Find where the given text appears and provide that cell's center as (x, y) coordinate. 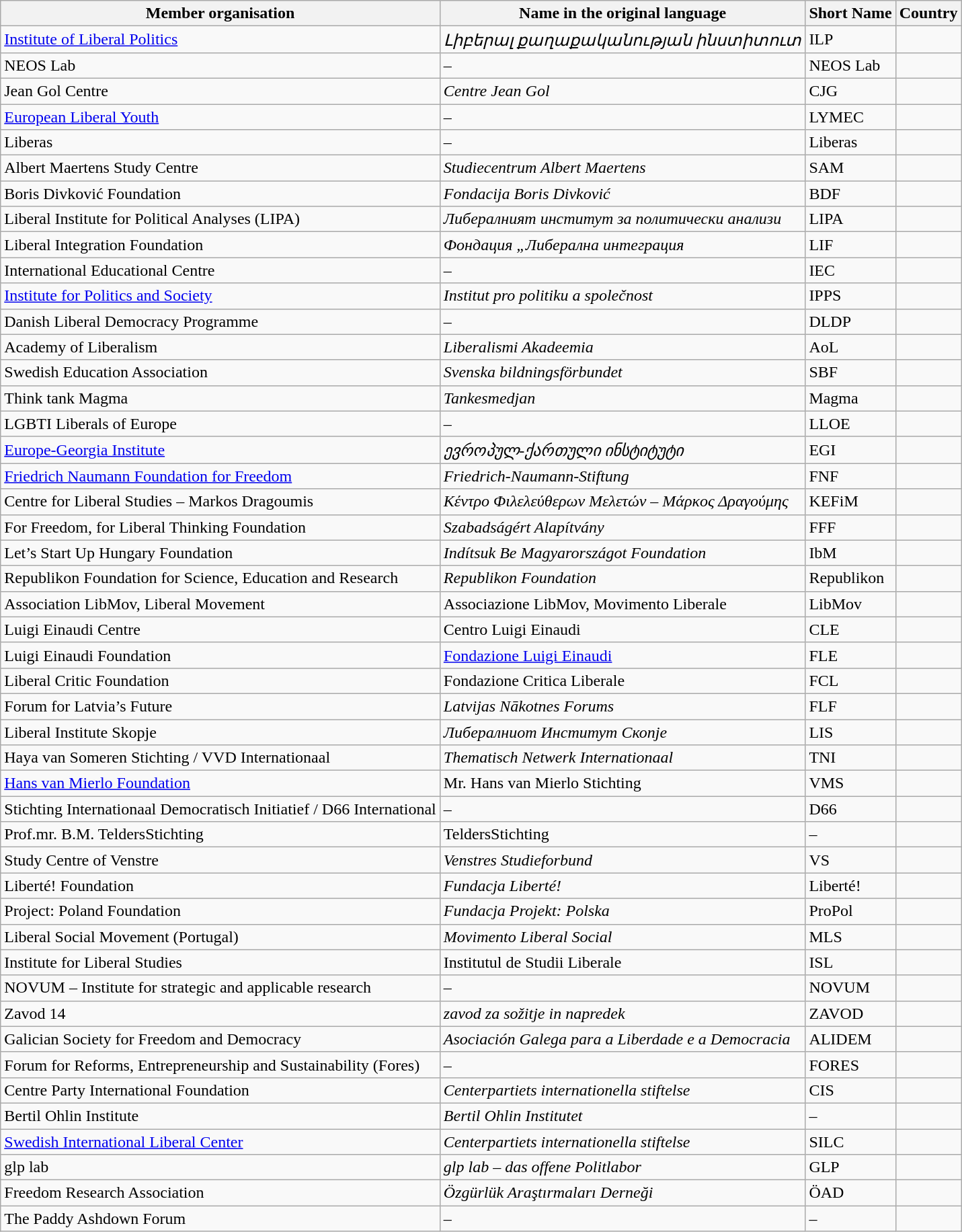
Zavod 14 (221, 1013)
Liberté! (850, 886)
Fondazione Luigi Einaudi (623, 655)
For Freedom, for Liberal Thinking Foundation (221, 527)
FORES (850, 1065)
Friedrich Naumann Foundation for Freedom (221, 476)
Haya van Someren Stichting / VVD Internationaal (221, 758)
SILC (850, 1141)
Galician Society for Freedom and Democracy (221, 1039)
Institut pro politiku a společnost (623, 296)
SBF (850, 373)
ISL (850, 962)
ÖAD (850, 1193)
CLE (850, 629)
Stichting Internationaal Democratisch Initiatief / D66 International (221, 809)
LIF (850, 245)
Liberalismi Akadeemia (623, 347)
International Educational Centre (221, 270)
FLE (850, 655)
Κέντρο Φιλελεύθερων Μελετών – Μάρκος Δραγούμης (623, 502)
Centre Jean Gol (623, 91)
Study Centre of Venstre (221, 860)
Project: Poland Foundation (221, 911)
Institute of Liberal Politics (221, 40)
FNF (850, 476)
Prof.mr. B.M. TeldersStichting (221, 835)
NOVUM (850, 988)
FLF (850, 706)
Либералниот Институт Скопје (623, 732)
Republikon Foundation for Science, Education and Research (221, 578)
TNI (850, 758)
FFF (850, 527)
Mr. Hans van Mierlo Stichting (623, 783)
LYMEC (850, 116)
Либералният институт за политически анализи (623, 219)
Let’s Start Up Hungary Foundation (221, 553)
Centre for Liberal Studies – Markos Dragoumis (221, 502)
AoL (850, 347)
Liberal Social Movement (Portugal) (221, 937)
glp lab – das offene Politlabor (623, 1167)
MLS (850, 937)
VS (850, 860)
DLDP (850, 321)
Member organisation (221, 13)
Short Name (850, 13)
Jean Gol Centre (221, 91)
The Paddy Ashdown Forum (221, 1219)
Danish Liberal Democracy Programme (221, 321)
ProPol (850, 911)
IbM (850, 553)
IEC (850, 270)
Swedish Education Association (221, 373)
CIS (850, 1090)
Fundacja Projekt: Polska (623, 911)
Luigi Einaudi Centre (221, 629)
European Liberal Youth (221, 116)
Svenska bildningsförbundet (623, 373)
Centre Party International Foundation (221, 1090)
Republikon (850, 578)
Studiecentrum Albert Maertens (623, 168)
Albert Maertens Study Centre (221, 168)
Asociación Galega para a Liberdade e a Democracia (623, 1039)
LibMov (850, 604)
Institute for Politics and Society (221, 296)
Institute for Liberal Studies (221, 962)
EGI (850, 450)
ALIDEM (850, 1039)
Forum for Reforms, Entrepreneurship and Sustainability (Fores) (221, 1065)
Forum for Latvia’s Future (221, 706)
Bertil Ohlin Institute (221, 1116)
GLP (850, 1167)
Latvijas Nākotnes Forums (623, 706)
Fondazione Critica Liberale (623, 681)
KEFiM (850, 502)
glp lab (221, 1167)
zavod za sožitje in napredek (623, 1013)
Boris Divković Foundation (221, 194)
Movimento Liberal Social (623, 937)
LIPA (850, 219)
BDF (850, 194)
ევროპულ-ქართული ინსტიტუტი (623, 450)
Centro Luigi Einaudi (623, 629)
Fundacja Liberté! (623, 886)
LIS (850, 732)
Institutul de Studii Liberale (623, 962)
Լիբերալ քաղաքականության ինստիտուտ (623, 40)
Indítsuk Be Magyarországot Foundation (623, 553)
SAM (850, 168)
Fondacija Boris Divković (623, 194)
Name in the original language (623, 13)
TeldersStichting (623, 835)
Liberal Integration Foundation (221, 245)
Szabadságért Alapítvány (623, 527)
Liberal Institute for Political Analyses (LIPA) (221, 219)
Özgürlük Araştırmaları Derneği (623, 1193)
D66 (850, 809)
Country (928, 13)
Freedom Research Association (221, 1193)
Tankesmedjan (623, 398)
ILP (850, 40)
Фондация „Либерална интеграция (623, 245)
Friedrich-Naumann-Stiftung (623, 476)
Europe-Georgia Institute (221, 450)
Liberté! Foundation (221, 886)
IPPS (850, 296)
Academy of Liberalism (221, 347)
Republikon Foundation (623, 578)
Venstres Studieforbund (623, 860)
CJG (850, 91)
Hans van Mierlo Foundation (221, 783)
FCL (850, 681)
Liberal Institute Skopje (221, 732)
Swedish International Liberal Center (221, 1141)
NOVUM – Institute for strategic and applicable research (221, 988)
LGBTI Liberals of Europe (221, 424)
Liberal Critic Foundation (221, 681)
VMS (850, 783)
Luigi Einaudi Foundation (221, 655)
Associazione LibMov, Movimento Liberale (623, 604)
ZAVOD (850, 1013)
LLOE (850, 424)
Bertil Ohlin Institutet (623, 1116)
Magma (850, 398)
Thematisch Netwerk Internationaal (623, 758)
Think tank Magma (221, 398)
Association LibMov, Liberal Movement (221, 604)
